Search for the cell housing the specified text and yield its (X, Y) center coordinate. 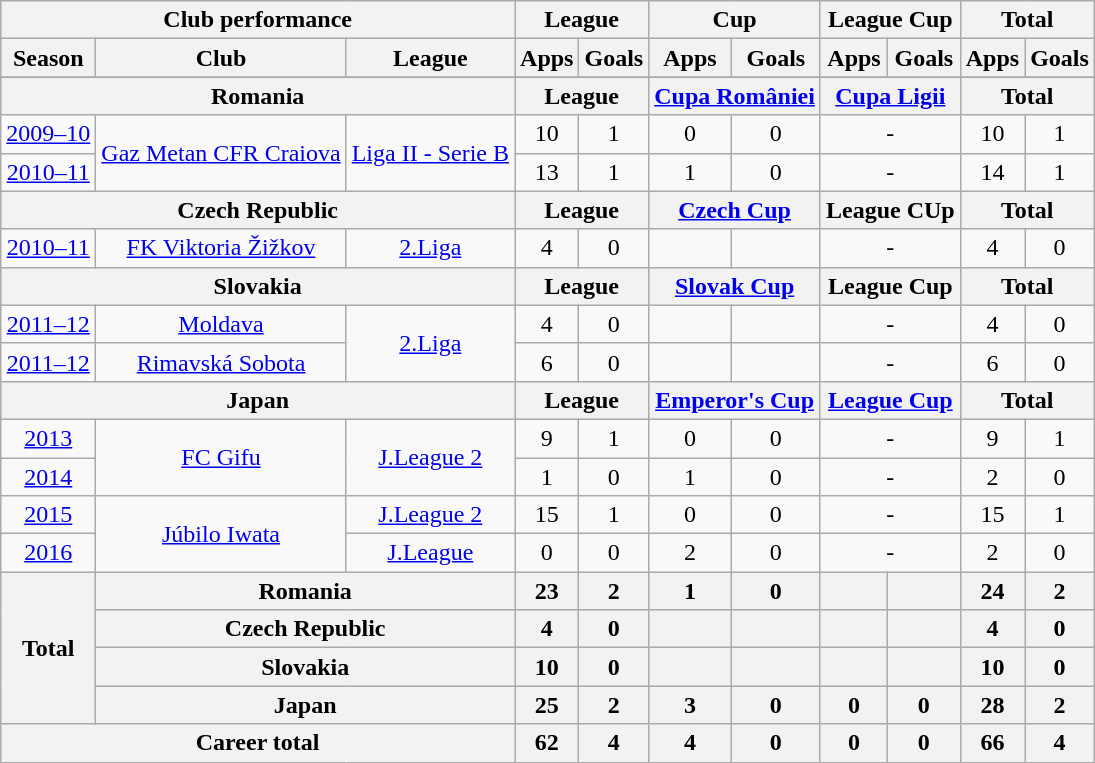
14 (992, 172)
25 (547, 705)
FK Viktoria Žižkov (221, 248)
2015 (48, 515)
Gaz Metan CFR Craiova (221, 153)
13 (547, 172)
Cup (735, 20)
2013 (48, 438)
Club performance (258, 20)
Cupa României (735, 96)
Czech Cup (735, 210)
2009–10 (48, 134)
24 (992, 591)
Moldava (221, 324)
Liga II - Serie B (430, 153)
3 (690, 705)
23 (547, 591)
Slovak Cup (735, 286)
Season (48, 58)
FC Gifu (221, 457)
Emperor's Cup (735, 400)
Júbilo Iwata (221, 534)
Club (221, 58)
28 (992, 705)
J.League (430, 553)
Rimavská Sobota (221, 362)
Cupa Ligii (890, 96)
Career total (258, 743)
2016 (48, 553)
League CUp (890, 210)
62 (547, 743)
2014 (48, 477)
66 (992, 743)
